Capture the cell that displays the provided text and extract its (x, y) central coordinate. 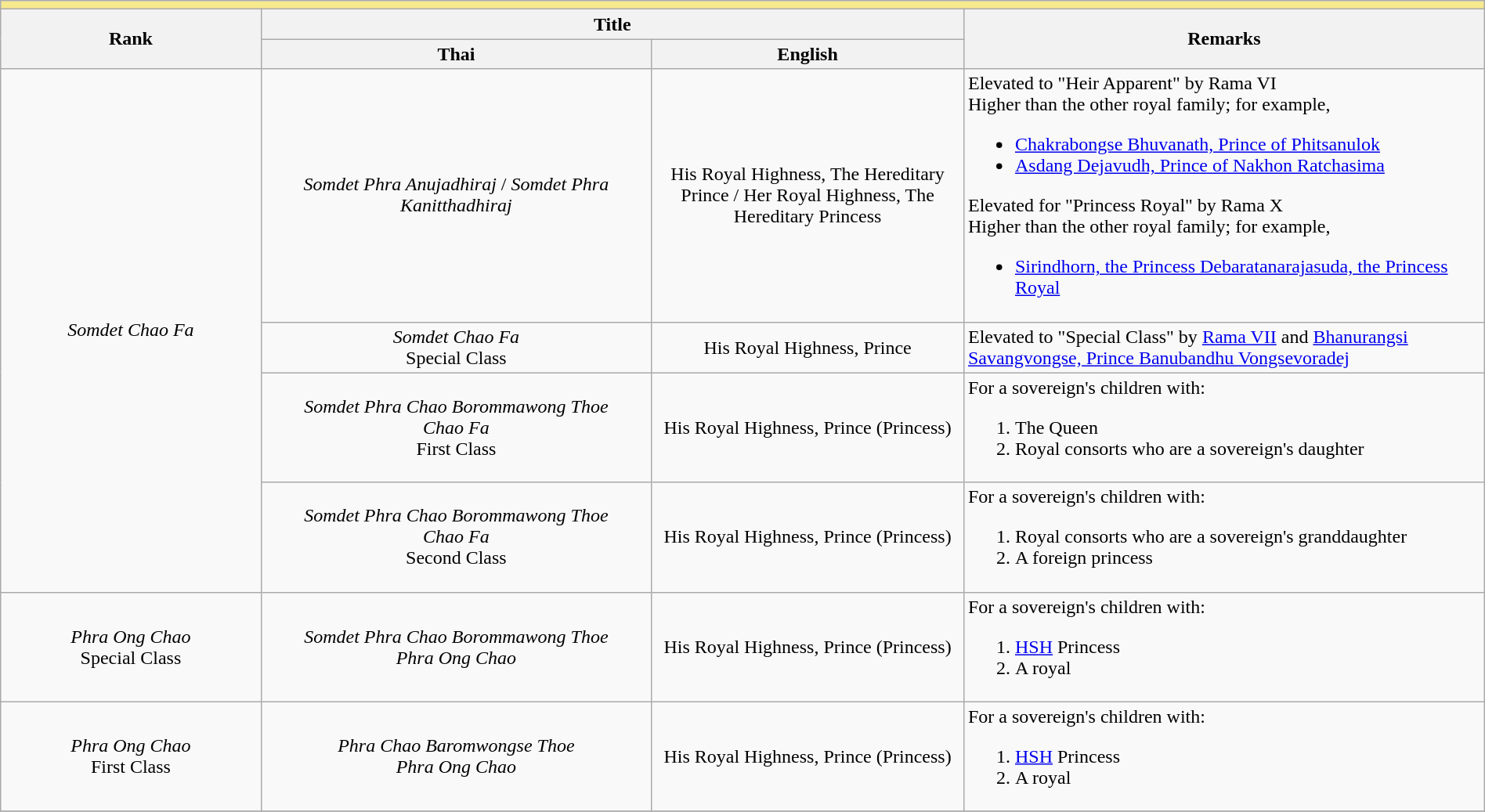
Phra Chao Baromwongse Thoe Phra Ong Chao (456, 756)
His Royal Highness, The Hereditary Prince / Her Royal Highness, The Hereditary Princess (808, 196)
Phra Ong Chao First Class (131, 756)
For a sovereign's children with:The QueenRoyal consorts who are a sovereign's daughter (1223, 428)
Somdet Phra Anujadhiraj / Somdet Phra Kanitthadhiraj (456, 196)
Elevated to "Special Class" by Rama VII and Bhanurangsi Savangvongse, Prince Banubandhu Vongsevoradej (1223, 348)
Thai (456, 54)
Rank (131, 39)
Phra Ong Chao Special Class (131, 647)
His Royal Highness, Prince (808, 348)
For a sovereign's children with:Royal consorts who are a sovereign's granddaughterA foreign princess (1223, 537)
Somdet Chao Fa (131, 330)
English (808, 54)
Somdet Chao Fa Special Class (456, 348)
Title (612, 24)
Somdet Phra Chao Borommawong Thoe Chao Fa Second Class (456, 537)
Somdet Phra Chao Borommawong Thoe Chao Fa First Class (456, 428)
Remarks (1223, 39)
Somdet Phra Chao Borommawong Thoe Phra Ong Chao (456, 647)
